Pinpoint the cell where the given text exists, returning its [X, Y] midpoint coordinate. 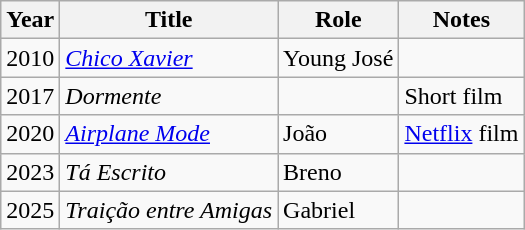
2020 [30, 134]
Traição entre Amigas [169, 210]
Airplane Mode [169, 134]
Gabriel [338, 210]
2017 [30, 96]
Dormente [169, 96]
Tá Escrito [169, 172]
Chico Xavier [169, 58]
Title [169, 20]
2023 [30, 172]
Breno [338, 172]
João [338, 134]
Role [338, 20]
2010 [30, 58]
Young José [338, 58]
2025 [30, 210]
Notes [462, 20]
Year [30, 20]
Short film [462, 96]
Netflix film [462, 134]
